Provide the (x, y) coordinate of the cell's center where the given text is located.  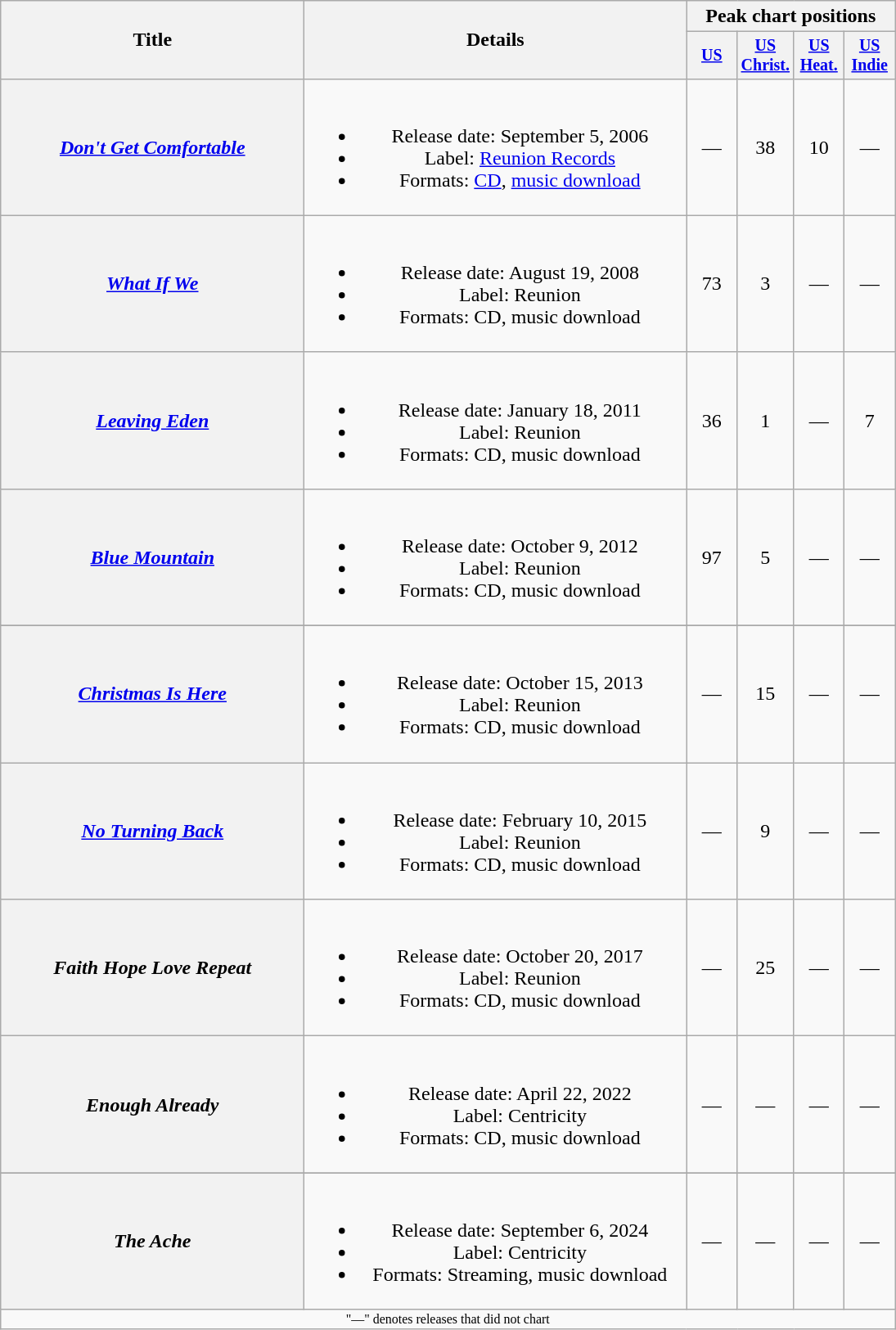
3 (766, 283)
Release date: January 18, 2011Label: ReunionFormats: CD, music download (496, 421)
36 (712, 421)
Peak chart positions (790, 16)
No Turning Back (152, 832)
Leaving Eden (152, 421)
5 (766, 557)
97 (712, 557)
US (712, 56)
73 (712, 283)
US Indie (870, 56)
Christmas Is Here (152, 694)
Enough Already (152, 1105)
Release date: February 10, 2015Label: ReunionFormats: CD, music download (496, 832)
Title (152, 40)
Release date: October 9, 2012Label: ReunionFormats: CD, music download (496, 557)
Release date: September 6, 2024Label: CentricityFormats: Streaming, music download (496, 1241)
What If We (152, 283)
10 (819, 147)
Release date: October 20, 2017Label: ReunionFormats: CD, music download (496, 967)
Release date: October 15, 2013Label: ReunionFormats: CD, music download (496, 694)
US Heat. (819, 56)
1 (766, 421)
Don't Get Comfortable (152, 147)
Release date: April 22, 2022Label: CentricityFormats: CD, music download (496, 1105)
Release date: September 5, 2006Label: Reunion RecordsFormats: CD, music download (496, 147)
15 (766, 694)
"—" denotes releases that did not chart (448, 1319)
The Ache (152, 1241)
US Christ. (766, 56)
Blue Mountain (152, 557)
Details (496, 40)
9 (766, 832)
Faith Hope Love Repeat (152, 967)
Release date: August 19, 2008Label: ReunionFormats: CD, music download (496, 283)
25 (766, 967)
38 (766, 147)
7 (870, 421)
